Output the (X, Y) coordinate of the center of the cell containing the given text.  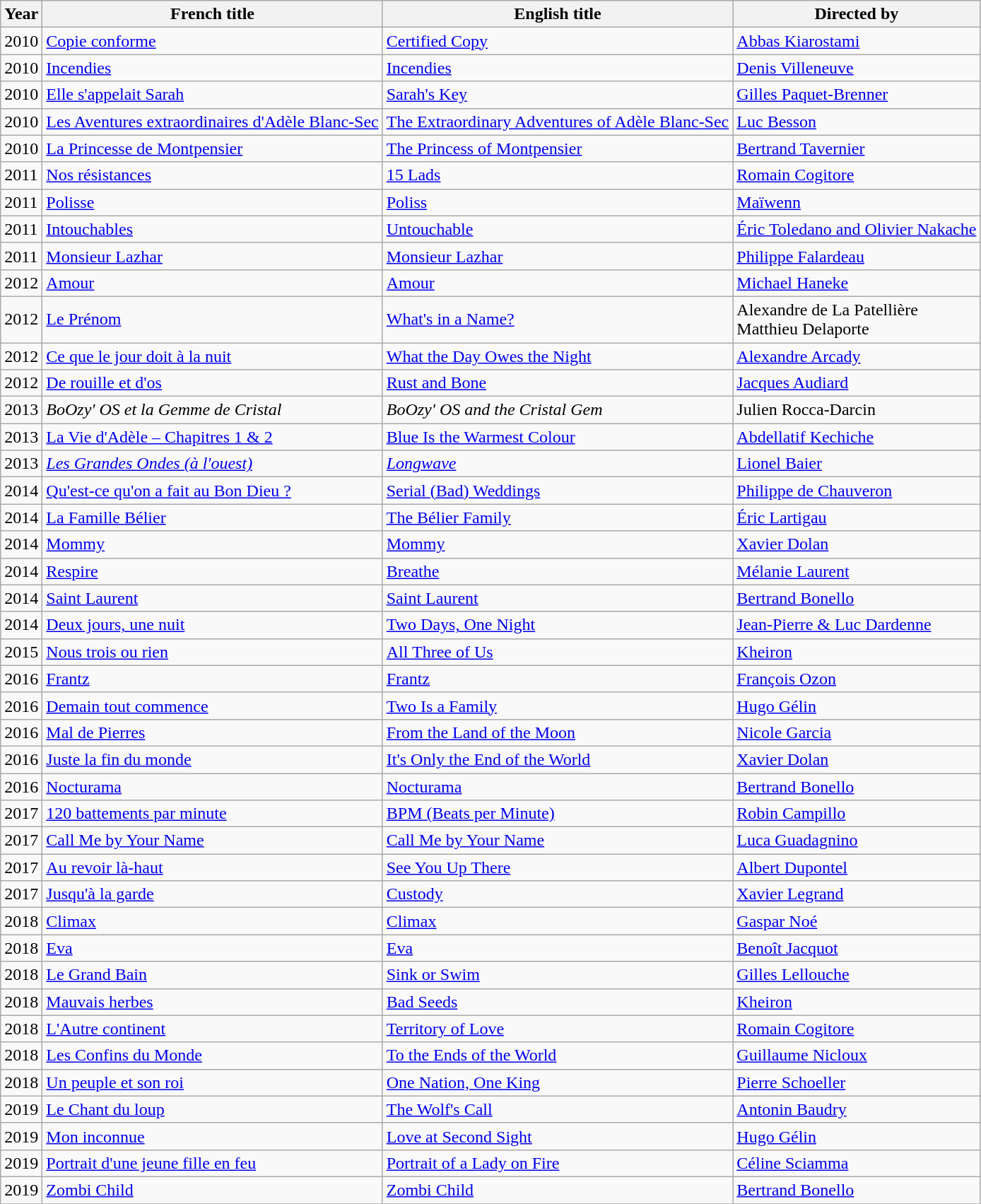
Guillaume Nicloux (857, 1056)
Les Confins du Monde (212, 1056)
Custody (558, 894)
De rouille et d'os (212, 383)
Mon inconnue (212, 1136)
It's Only the End of the World (558, 759)
Jusqu'à la garde (212, 894)
Mélanie Laurent (857, 571)
Philippe Falardeau (857, 256)
Jacques Audiard (857, 383)
What the Day Owes the Night (558, 356)
Mal de Pierres (212, 732)
Les Aventures extraordinaires d'Adèle Blanc-Sec (212, 122)
Breathe (558, 571)
2015 (21, 652)
Deux jours, une nuit (212, 625)
Qu'est-ce qu'on a fait au Bon Dieu ? (212, 491)
Demain tout commence (212, 706)
Antonin Baudry (857, 1109)
From the Land of the Moon (558, 732)
Portrait of a Lady on Fire (558, 1163)
Lionel Baier (857, 464)
BoOzy' OS and the Cristal Gem (558, 410)
Longwave (558, 464)
Au revoir là-haut (212, 867)
Albert Dupontel (857, 867)
Pierre Schoeller (857, 1082)
120 battements par minute (212, 814)
Xavier Legrand (857, 894)
Sarah's Key (558, 95)
French title (212, 14)
Untouchable (558, 229)
Certified Copy (558, 41)
Benoît Jacquot (857, 948)
Year (21, 14)
Respire (212, 571)
See You Up There (558, 867)
La Vie d'Adèle – Chapitres 1 & 2 (212, 437)
Blue Is the Warmest Colour (558, 437)
Denis Villeneuve (857, 68)
La Famille Bélier (212, 518)
The Princess of Montpensier (558, 148)
Alexandre de La PatellièreMatthieu Delaporte (857, 320)
François Ozon (857, 679)
15 Lads (558, 175)
Jean-Pierre & Luc Dardenne (857, 625)
Polisse (212, 202)
One Nation, One King (558, 1082)
The Extraordinary Adventures of Adèle Blanc-Sec (558, 122)
Les Grandes Ondes (à l'ouest) (212, 464)
BPM (Beats per Minute) (558, 814)
Un peuple et son roi (212, 1082)
Éric Toledano and Olivier Nakache (857, 229)
Directed by (857, 14)
Poliss (558, 202)
Two Days, One Night (558, 625)
English title (558, 14)
Robin Campillo (857, 814)
Gilles Lellouche (857, 975)
Céline Sciamma (857, 1163)
BoOzy' OS et la Gemme de Cristal (212, 410)
Intouchables (212, 229)
Abdellatif Kechiche (857, 437)
Love at Second Sight (558, 1136)
Abbas Kiarostami (857, 41)
L'Autre continent (212, 1029)
Portrait d'une jeune fille en feu (212, 1163)
Le Prénom (212, 320)
Nos résistances (212, 175)
Bad Seeds (558, 1002)
Éric Lartigau (857, 518)
Gaspar Noé (857, 921)
Maïwenn (857, 202)
Nicole Garcia (857, 732)
Rust and Bone (558, 383)
Michael Haneke (857, 283)
Two Is a Family (558, 706)
Elle s'appelait Sarah (212, 95)
Le Grand Bain (212, 975)
Bertrand Tavernier (857, 148)
Serial (Bad) Weddings (558, 491)
Sink or Swim (558, 975)
Ce que le jour doit à la nuit (212, 356)
Copie conforme (212, 41)
Mauvais herbes (212, 1002)
Juste la fin du monde (212, 759)
What's in a Name? (558, 320)
Luca Guadagnino (857, 841)
All Three of Us (558, 652)
Luc Besson (857, 122)
The Wolf's Call (558, 1109)
Territory of Love (558, 1029)
Nous trois ou rien (212, 652)
Alexandre Arcady (857, 356)
Julien Rocca-Darcin (857, 410)
La Princesse de Montpensier (212, 148)
The Bélier Family (558, 518)
Gilles Paquet-Brenner (857, 95)
Le Chant du loup (212, 1109)
Philippe de Chauveron (857, 491)
To the Ends of the World (558, 1056)
